Scan for the cell matching the given text and deliver its [X, Y] coordinate at center. 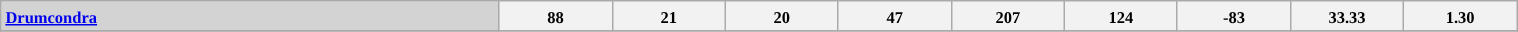
-83 [1234, 16]
207 [1008, 16]
124 [1120, 16]
47 [894, 16]
Drumcondra [250, 16]
33.33 [1348, 16]
88 [556, 16]
21 [668, 16]
1.30 [1460, 16]
20 [782, 16]
